Scan for the cell matching the given text and deliver its (x, y) coordinate at center. 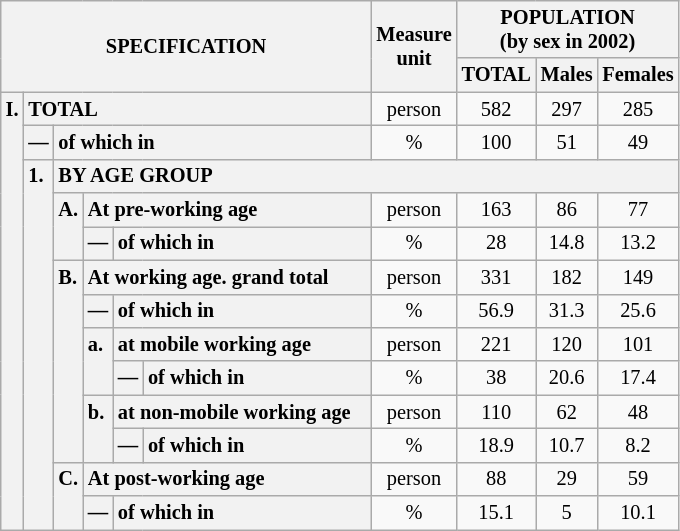
100 (496, 142)
At post-working age (227, 479)
582 (496, 109)
25.6 (638, 311)
56.9 (496, 311)
SPECIFICATION (186, 46)
At working age. grand total (227, 277)
86 (567, 210)
20.6 (567, 378)
8.2 (638, 445)
1. (38, 344)
331 (496, 277)
49 (638, 142)
10.7 (567, 445)
I. (12, 311)
18.9 (496, 445)
5 (567, 513)
C. (68, 496)
88 (496, 479)
Females (638, 75)
At pre-working age (227, 210)
28 (496, 243)
77 (638, 210)
A. (68, 226)
a. (98, 360)
10.1 (638, 513)
62 (567, 412)
149 (638, 277)
Measure unit (414, 46)
101 (638, 344)
38 (496, 378)
13.2 (638, 243)
221 (496, 344)
15.1 (496, 513)
b. (98, 428)
59 (638, 479)
17.4 (638, 378)
48 (638, 412)
110 (496, 412)
163 (496, 210)
Males (567, 75)
297 (567, 109)
14.8 (567, 243)
285 (638, 109)
BY AGE GROUP (366, 176)
51 (567, 142)
B. (68, 361)
120 (567, 344)
at mobile working age (242, 344)
at non-mobile working age (242, 412)
182 (567, 277)
POPULATION (by sex in 2002) (568, 29)
29 (567, 479)
31.3 (567, 311)
